From the cell containing the given text, extract its center point as (X, Y) coordinate. 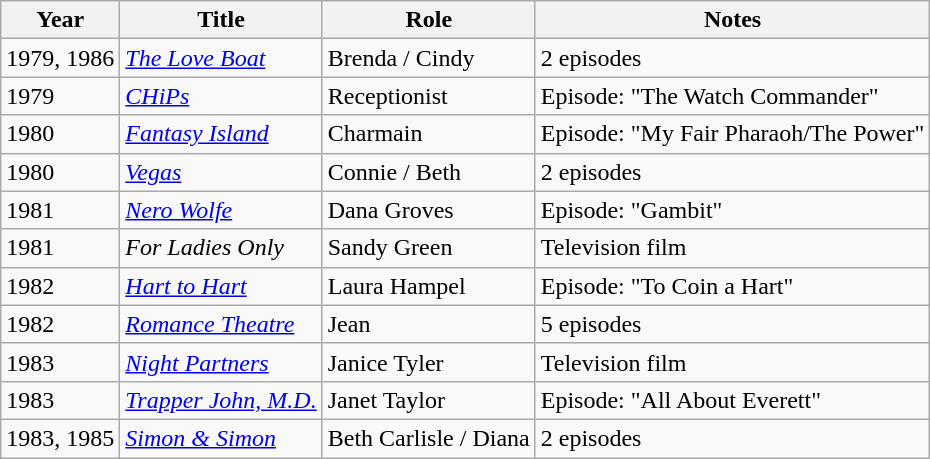
Charmain (428, 134)
Beth Carlisle / Diana (428, 438)
1983, 1985 (60, 438)
Romance Theatre (221, 324)
Trapper John, M.D. (221, 400)
Brenda / Cindy (428, 58)
Year (60, 20)
5 episodes (732, 324)
1979, 1986 (60, 58)
Laura Hampel (428, 286)
Episode: "All About Everett" (732, 400)
Simon & Simon (221, 438)
Jean (428, 324)
Episode: "The Watch Commander" (732, 96)
Title (221, 20)
Connie / Beth (428, 172)
Receptionist (428, 96)
Episode: "To Coin a Hart" (732, 286)
Sandy Green (428, 248)
Hart to Hart (221, 286)
Night Partners (221, 362)
1979 (60, 96)
Role (428, 20)
Janet Taylor (428, 400)
Episode: "Gambit" (732, 210)
Fantasy Island (221, 134)
The Love Boat (221, 58)
Episode: "My Fair Pharaoh/The Power" (732, 134)
Janice Tyler (428, 362)
Vegas (221, 172)
For Ladies Only (221, 248)
Dana Groves (428, 210)
Nero Wolfe (221, 210)
Notes (732, 20)
CHiPs (221, 96)
